Provide the (x, y) coordinate of the cell's center where the given text is located.  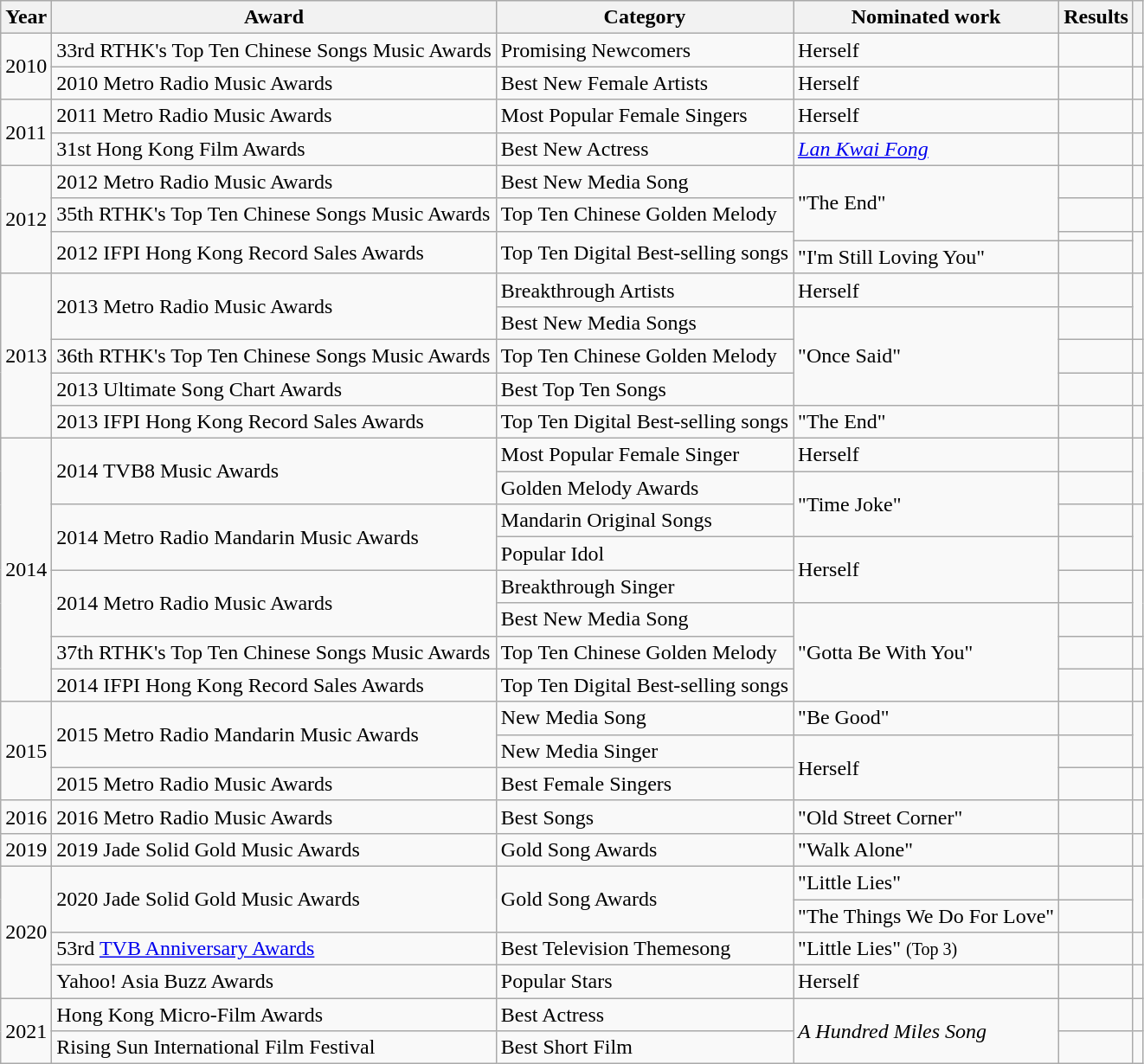
2014 TVB8 Music Awards (273, 471)
2014 Metro Radio Music Awards (273, 603)
Year (26, 17)
2020 (26, 932)
"Little Lies" (926, 882)
"I'm Still Loving You" (926, 257)
Nominated work (926, 17)
New Media Singer (644, 751)
2012 (26, 220)
Promising Newcomers (644, 50)
33rd RTHK's Top Ten Chinese Songs Music Awards (273, 50)
Category (644, 17)
Best Songs (644, 817)
2019 (26, 849)
Best New Actress (644, 149)
Results (1096, 17)
Best Television Themesong (644, 949)
2013 IFPI Hong Kong Record Sales Awards (273, 422)
2012 Metro Radio Music Awards (273, 182)
2014 IFPI Hong Kong Record Sales Awards (273, 685)
Best Female Singers (644, 784)
Best Actress (644, 1015)
2013 (26, 356)
Best New Female Artists (644, 83)
Popular Stars (644, 982)
2015 (26, 751)
Popular Idol (644, 554)
Best Short Film (644, 1048)
"Walk Alone" (926, 849)
31st Hong Kong Film Awards (273, 149)
Yahoo! Asia Buzz Awards (273, 982)
2014 Metro Radio Mandarin Music Awards (273, 537)
Breakthrough Singer (644, 586)
Most Popular Female Singers (644, 116)
2013 Ultimate Song Chart Awards (273, 388)
37th RTHK's Top Ten Chinese Songs Music Awards (273, 652)
"Little Lies" (Top 3) (926, 949)
35th RTHK's Top Ten Chinese Songs Music Awards (273, 215)
"Old Street Corner" (926, 817)
2013 Metro Radio Music Awards (273, 306)
2021 (26, 1031)
"Time Joke" (926, 504)
Most Popular Female Singer (644, 455)
"Be Good" (926, 718)
Best Top Ten Songs (644, 388)
Award (273, 17)
A Hundred Miles Song (926, 1031)
2019 Jade Solid Gold Music Awards (273, 849)
2015 Metro Radio Music Awards (273, 784)
2016 (26, 817)
Best New Media Songs (644, 323)
"Gotta Be With You" (926, 652)
36th RTHK's Top Ten Chinese Songs Music Awards (273, 356)
"The Things We Do For Love" (926, 916)
"Once Said" (926, 356)
Hong Kong Micro-Film Awards (273, 1015)
2012 IFPI Hong Kong Record Sales Awards (273, 253)
2015 Metro Radio Mandarin Music Awards (273, 734)
2010 (26, 67)
Breakthrough Artists (644, 290)
Golden Melody Awards (644, 488)
2016 Metro Radio Music Awards (273, 817)
New Media Song (644, 718)
2010 Metro Radio Music Awards (273, 83)
Mandarin Original Songs (644, 521)
2014 (26, 570)
2011 (26, 132)
Lan Kwai Fong (926, 149)
2011 Metro Radio Music Awards (273, 116)
Rising Sun International Film Festival (273, 1048)
53rd TVB Anniversary Awards (273, 949)
2020 Jade Solid Gold Music Awards (273, 899)
